Capture the cell that displays the provided text and extract its (X, Y) central coordinate. 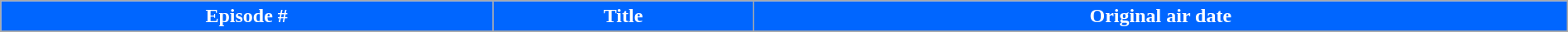
Title (624, 16)
Episode # (246, 16)
Original air date (1160, 16)
